Provide the [x, y] coordinate of the cell's center where the given text is located.  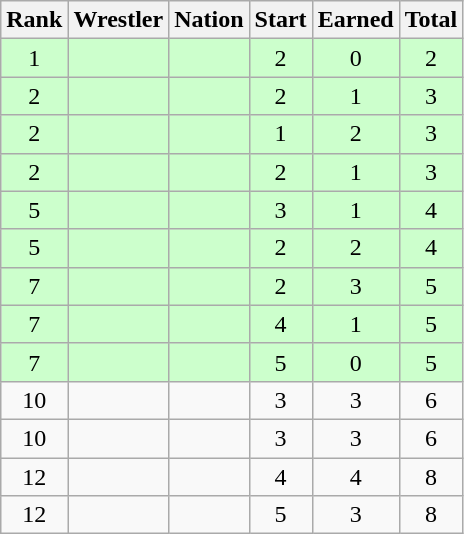
Start [280, 20]
Earned [356, 20]
Total [431, 20]
Rank [34, 20]
Nation [209, 20]
Wrestler [118, 20]
